Scan for the cell matching the given text and deliver its (x, y) coordinate at center. 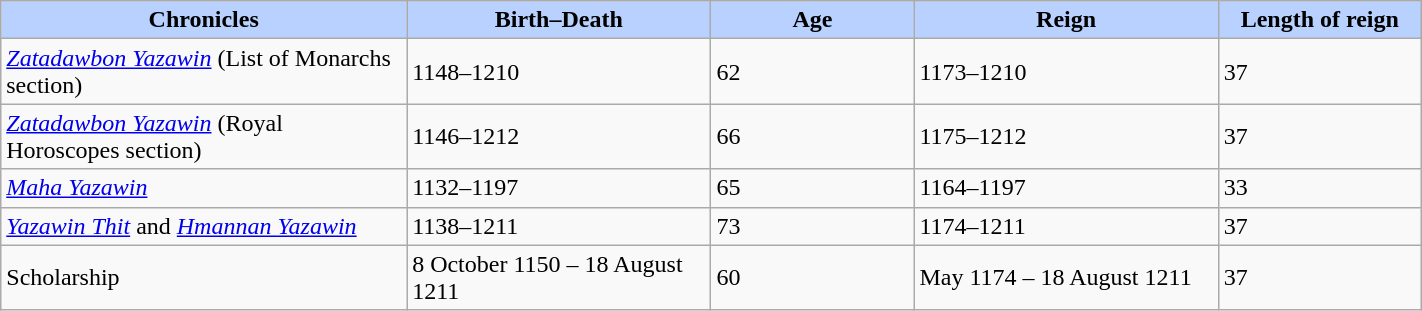
1148–1210 (559, 72)
62 (812, 72)
Maha Yazawin (204, 188)
May 1174 – 18 August 1211 (1066, 278)
66 (812, 136)
Length of reign (1320, 20)
8 October 1150 – 18 August 1211 (559, 278)
1174–1211 (1066, 226)
Reign (1066, 20)
1175–1212 (1066, 136)
73 (812, 226)
1164–1197 (1066, 188)
Age (812, 20)
Scholarship (204, 278)
Zatadawbon Yazawin (List of Monarchs section) (204, 72)
33 (1320, 188)
Yazawin Thit and Hmannan Yazawin (204, 226)
Zatadawbon Yazawin (Royal Horoscopes section) (204, 136)
65 (812, 188)
1138–1211 (559, 226)
Birth–Death (559, 20)
1146–1212 (559, 136)
1173–1210 (1066, 72)
1132–1197 (559, 188)
60 (812, 278)
Chronicles (204, 20)
